Return (x, y) of the center of cell containing provided text 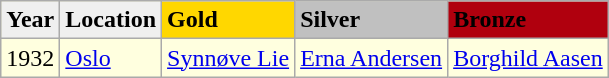
Gold (228, 20)
Erna Andersen (372, 58)
Synnøve Lie (228, 58)
Location (111, 20)
1932 (30, 58)
Year (30, 20)
Silver (372, 20)
Bronze (528, 20)
Borghild Aasen (528, 58)
Oslo (111, 58)
